Detect which cell encompasses the target text, then output its [x, y] center coordinate. 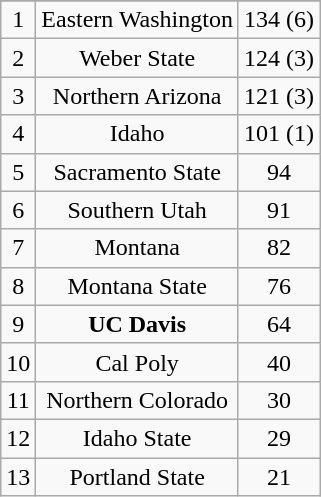
101 (1) [278, 134]
121 (3) [278, 96]
Portland State [138, 477]
40 [278, 362]
94 [278, 172]
Cal Poly [138, 362]
13 [18, 477]
29 [278, 438]
Sacramento State [138, 172]
4 [18, 134]
Weber State [138, 58]
1 [18, 20]
21 [278, 477]
3 [18, 96]
Northern Arizona [138, 96]
Southern Utah [138, 210]
Northern Colorado [138, 400]
124 (3) [278, 58]
Idaho State [138, 438]
Idaho [138, 134]
8 [18, 286]
82 [278, 248]
10 [18, 362]
30 [278, 400]
134 (6) [278, 20]
7 [18, 248]
UC Davis [138, 324]
12 [18, 438]
64 [278, 324]
91 [278, 210]
76 [278, 286]
Eastern Washington [138, 20]
9 [18, 324]
Montana [138, 248]
6 [18, 210]
11 [18, 400]
5 [18, 172]
2 [18, 58]
Montana State [138, 286]
